Determine the (X, Y) coordinate at the center of the cell enclosing the given text.  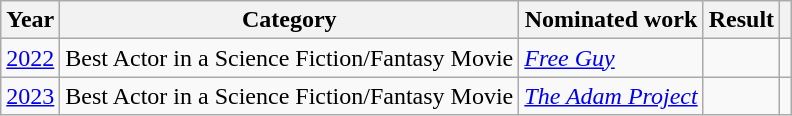
Category (290, 20)
Result (741, 20)
The Adam Project (611, 96)
2022 (30, 58)
Nominated work (611, 20)
Free Guy (611, 58)
Year (30, 20)
2023 (30, 96)
